Search for the cell housing the specified text and yield its (X, Y) center coordinate. 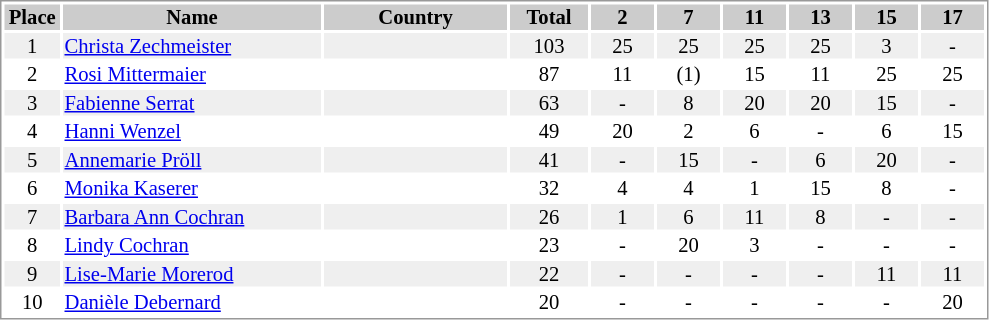
Lise-Marie Morerod (192, 274)
Country (416, 17)
87 (549, 75)
9 (32, 274)
Rosi Mittermaier (192, 75)
Place (32, 17)
13 (820, 17)
Hanni Wenzel (192, 131)
23 (549, 245)
Christa Zechmeister (192, 46)
63 (549, 103)
103 (549, 46)
Danièle Debernard (192, 303)
Barbara Ann Cochran (192, 217)
17 (952, 17)
Lindy Cochran (192, 245)
26 (549, 217)
(1) (688, 75)
Monika Kaserer (192, 189)
10 (32, 303)
Total (549, 17)
Fabienne Serrat (192, 103)
Annemarie Pröll (192, 160)
5 (32, 160)
41 (549, 160)
49 (549, 131)
22 (549, 274)
32 (549, 189)
Name (192, 17)
